Determine the [X, Y] coordinate at the center of the cell enclosing the given text.  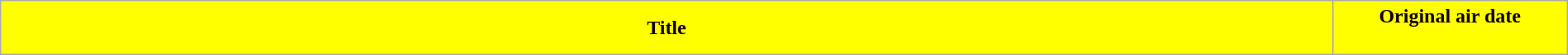
Original air date [1450, 28]
Title [667, 28]
